Identify which cell holds the provided text, then report its [X, Y] central coordinate. 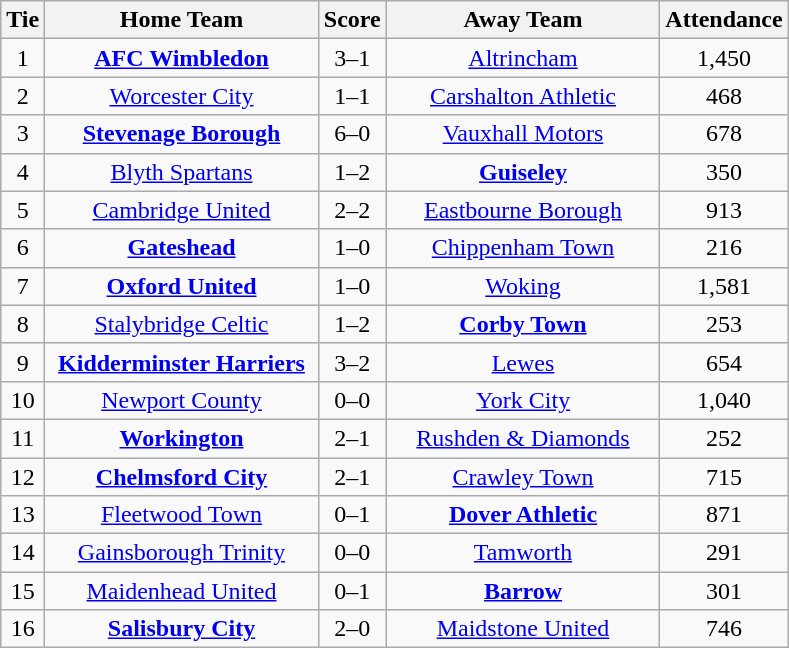
6–0 [352, 134]
3–1 [352, 58]
7 [23, 286]
Home Team [182, 20]
Tamworth [523, 553]
1,040 [724, 400]
2 [23, 96]
252 [724, 438]
Carshalton Athletic [523, 96]
871 [724, 515]
AFC Wimbledon [182, 58]
Fleetwood Town [182, 515]
715 [724, 477]
9 [23, 362]
Cambridge United [182, 210]
3–2 [352, 362]
11 [23, 438]
Maidstone United [523, 629]
Stevenage Borough [182, 134]
Lewes [523, 362]
Crawley Town [523, 477]
Maidenhead United [182, 591]
Score [352, 20]
8 [23, 324]
2–2 [352, 210]
Dover Athletic [523, 515]
Attendance [724, 20]
15 [23, 591]
16 [23, 629]
Gateshead [182, 248]
Stalybridge Celtic [182, 324]
3 [23, 134]
Blyth Spartans [182, 172]
746 [724, 629]
Altrincham [523, 58]
York City [523, 400]
Kidderminster Harriers [182, 362]
Vauxhall Motors [523, 134]
14 [23, 553]
13 [23, 515]
10 [23, 400]
654 [724, 362]
1–1 [352, 96]
913 [724, 210]
301 [724, 591]
Rushden & Diamonds [523, 438]
Eastbourne Borough [523, 210]
6 [23, 248]
Worcester City [182, 96]
Workington [182, 438]
Chippenham Town [523, 248]
Away Team [523, 20]
216 [724, 248]
Oxford United [182, 286]
Barrow [523, 591]
4 [23, 172]
Salisbury City [182, 629]
1,450 [724, 58]
Gainsborough Trinity [182, 553]
253 [724, 324]
Chelmsford City [182, 477]
Corby Town [523, 324]
1 [23, 58]
291 [724, 553]
1,581 [724, 286]
678 [724, 134]
12 [23, 477]
Guiseley [523, 172]
5 [23, 210]
Tie [23, 20]
2–0 [352, 629]
Newport County [182, 400]
Woking [523, 286]
468 [724, 96]
350 [724, 172]
